Identify which cell holds the provided text, then report its (X, Y) central coordinate. 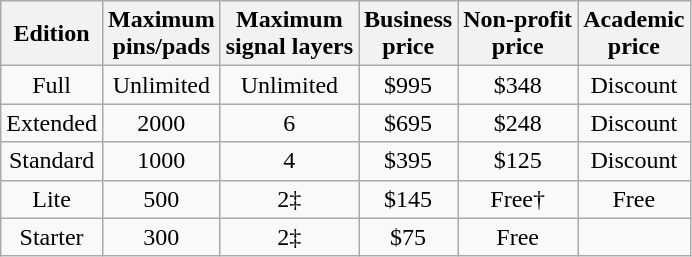
Extended (52, 123)
$395 (408, 161)
Businessprice (408, 34)
$348 (518, 85)
Maximumsignal layers (289, 34)
Non-profitprice (518, 34)
Starter (52, 237)
Free† (518, 199)
Lite (52, 199)
6 (289, 123)
$248 (518, 123)
1000 (161, 161)
2000 (161, 123)
$995 (408, 85)
Full (52, 85)
Standard (52, 161)
$125 (518, 161)
$695 (408, 123)
$145 (408, 199)
$75 (408, 237)
Academicprice (634, 34)
Edition (52, 34)
4 (289, 161)
500 (161, 199)
300 (161, 237)
Maximumpins/pads (161, 34)
